Output the [x, y] coordinate of the center of the cell containing the given text.  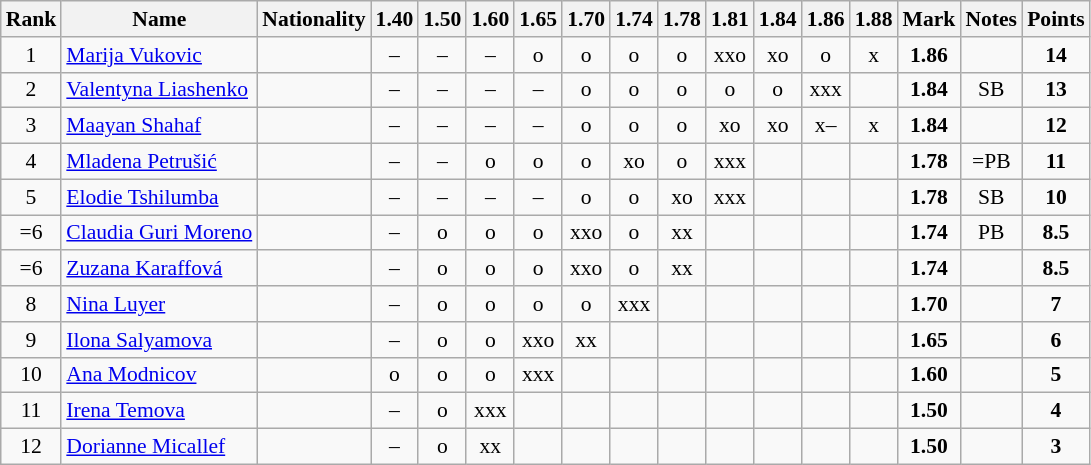
Rank [32, 19]
Nina Luyer [159, 304]
Maayan Shahaf [159, 126]
Zuzana Karaffová [159, 269]
Mladena Petrušić [159, 162]
1 [32, 55]
Nationality [314, 19]
9 [32, 340]
13 [1056, 90]
PB [991, 233]
Marija Vukovic [159, 55]
2 [32, 90]
Elodie Tshilumba [159, 197]
x– [826, 126]
7 [1056, 304]
Name [159, 19]
Ana Modnicov [159, 375]
Mark [930, 19]
Irena Temova [159, 411]
=PB [991, 162]
Points [1056, 19]
14 [1056, 55]
8 [32, 304]
1.81 [730, 19]
Ilona Salyamova [159, 340]
Claudia Guri Moreno [159, 233]
Valentyna Liashenko [159, 90]
1.88 [874, 19]
Dorianne Micallef [159, 447]
Notes [991, 19]
1.40 [395, 19]
6 [1056, 340]
